Capture the cell that displays the provided text and extract its [x, y] central coordinate. 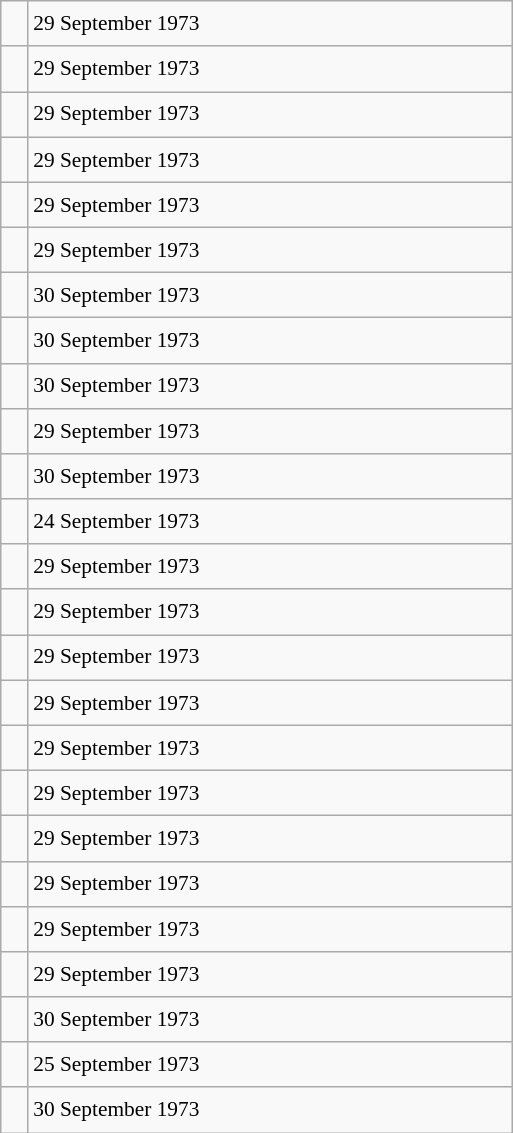
24 September 1973 [270, 522]
25 September 1973 [270, 1064]
